Find where the given text appears and provide that cell's center as [X, Y] coordinate. 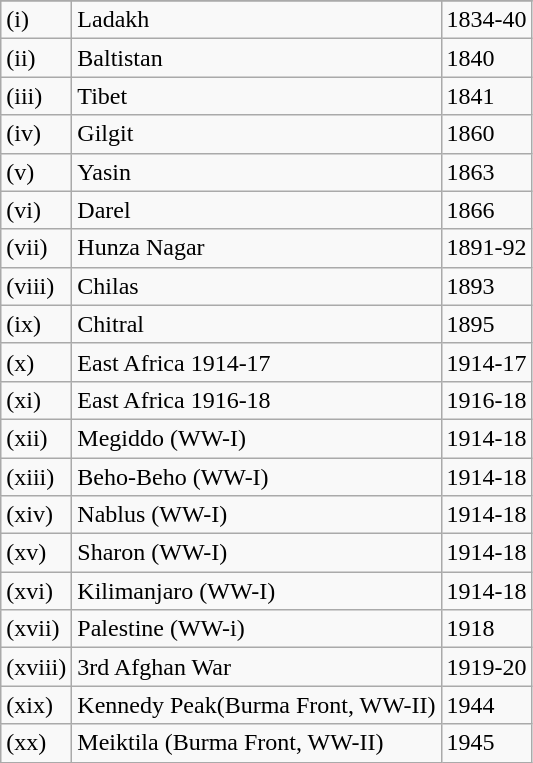
Nablus (WW-I) [256, 515]
1895 [486, 324]
(iv) [36, 134]
1891-92 [486, 248]
Chilas [256, 286]
1919-20 [486, 667]
Chitral [256, 324]
(xix) [36, 705]
Sharon (WW-I) [256, 553]
(xi) [36, 400]
1916-18 [486, 400]
(xv) [36, 553]
(ix) [36, 324]
(viii) [36, 286]
1863 [486, 172]
(xviii) [36, 667]
(xx) [36, 743]
Palestine (WW-i) [256, 629]
Gilgit [256, 134]
(vi) [36, 210]
(iii) [36, 96]
1945 [486, 743]
Megiddo (WW-I) [256, 438]
1918 [486, 629]
Kennedy Peak(Burma Front, WW-II) [256, 705]
(xvi) [36, 591]
(xiii) [36, 477]
Beho-Beho (WW-I) [256, 477]
1866 [486, 210]
East Africa 1916-18 [256, 400]
Ladakh [256, 20]
Kilimanjaro (WW-I) [256, 591]
3rd Afghan War [256, 667]
1840 [486, 58]
(x) [36, 362]
1860 [486, 134]
1841 [486, 96]
1893 [486, 286]
(ii) [36, 58]
1914-17 [486, 362]
Hunza Nagar [256, 248]
Tibet [256, 96]
Yasin [256, 172]
East Africa 1914-17 [256, 362]
Darel [256, 210]
(xii) [36, 438]
(v) [36, 172]
(vii) [36, 248]
(xvii) [36, 629]
1834-40 [486, 20]
(i) [36, 20]
1944 [486, 705]
(xiv) [36, 515]
Baltistan [256, 58]
Meiktila (Burma Front, WW-II) [256, 743]
